Find where the given text appears and provide that cell's center as [x, y] coordinate. 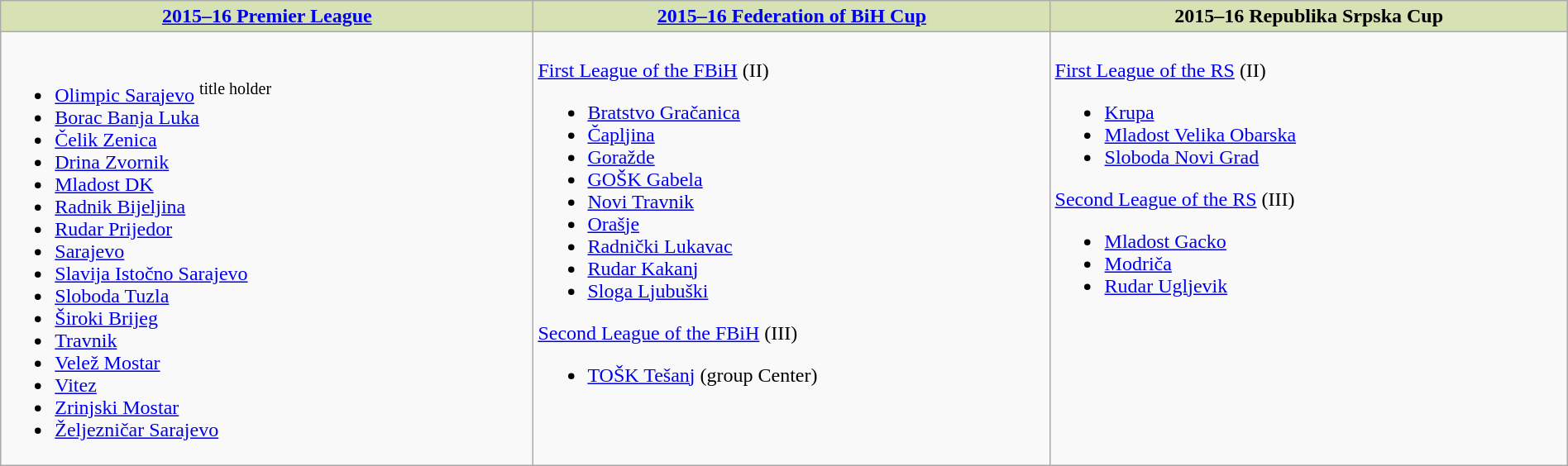
First League of the RS (II)KrupaMladost Velika ObarskaSloboda Novi GradSecond League of the RS (III)Mladost GackoModričaRudar Ugljevik [1308, 250]
2015–16 Republika Srpska Cup [1308, 17]
2015–16 Federation of BiH Cup [792, 17]
2015–16 Premier League [267, 17]
